Pinpoint the cell where the given text exists, returning its (x, y) midpoint coordinate. 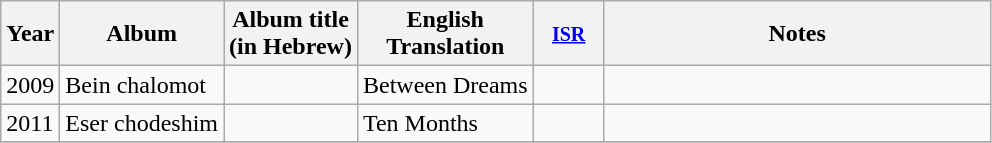
Album (142, 34)
2011 (30, 123)
2009 (30, 85)
Between Dreams (445, 85)
ISR (568, 34)
Eser chodeshim (142, 123)
Album title (in Hebrew) (291, 34)
Year (30, 34)
Ten Months (445, 123)
Notes (797, 34)
Bein chalomot (142, 85)
English Translation (445, 34)
